Capture the cell that displays the provided text and extract its [X, Y] central coordinate. 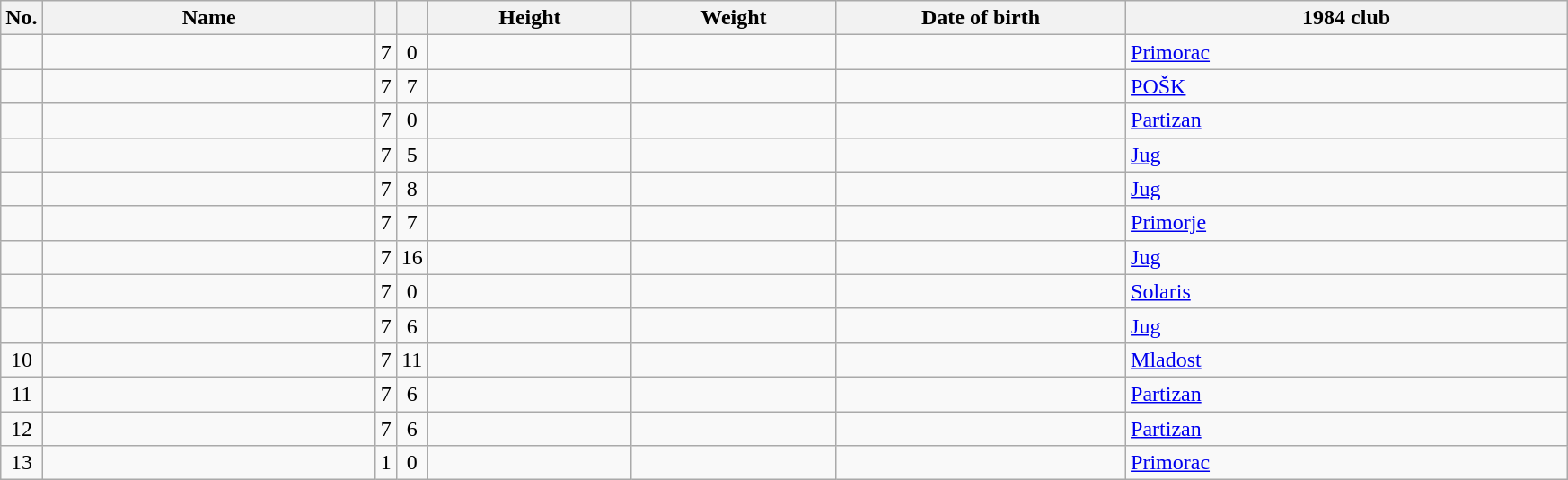
Weight [733, 18]
12 [22, 429]
1 [386, 463]
16 [411, 257]
Mladost [1347, 360]
5 [411, 155]
No. [22, 18]
1984 club [1347, 18]
Name [208, 18]
10 [22, 360]
8 [411, 189]
Height [530, 18]
Date of birth [981, 18]
Primorje [1347, 223]
13 [22, 463]
Solaris [1347, 291]
POŠK [1347, 86]
